Pinpoint the cell where the given text exists, returning its [x, y] midpoint coordinate. 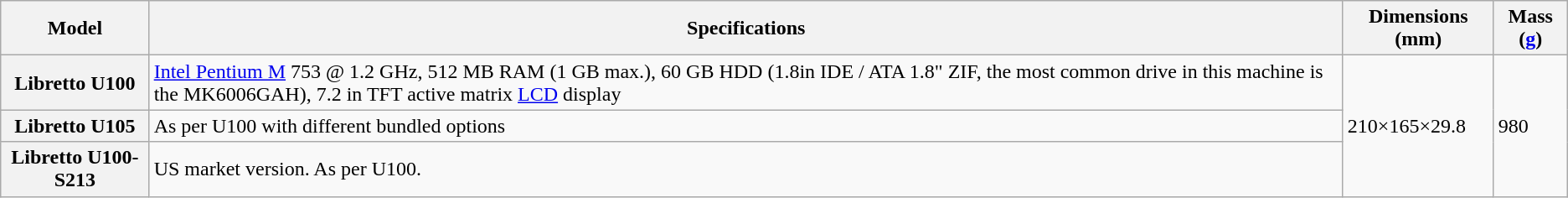
980 [1530, 126]
Libretto U100 [75, 82]
Model [75, 29]
Libretto U105 [75, 126]
US market version. As per U100. [745, 169]
Specifications [745, 29]
Mass (g) [1530, 29]
As per U100 with different bundled options [745, 126]
Libretto U100-S213 [75, 169]
210×165×29.8 [1418, 126]
Dimensions (mm) [1418, 29]
